Return [x, y] of the center of cell containing provided text 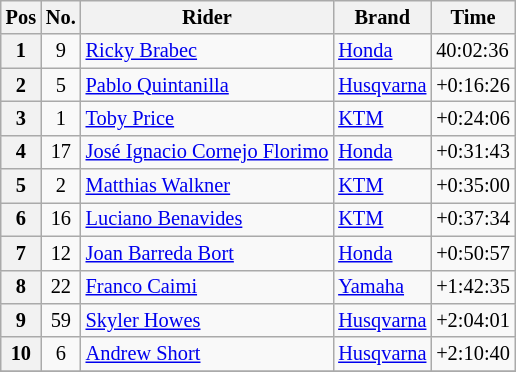
12 [61, 253]
+2:04:01 [472, 320]
Rider [208, 17]
+0:37:34 [472, 219]
17 [61, 152]
3 [21, 118]
+0:16:26 [472, 85]
Toby Price [208, 118]
José Ignacio Cornejo Florimo [208, 152]
Matthias Walkner [208, 186]
+0:50:57 [472, 253]
No. [61, 17]
Andrew Short [208, 354]
Luciano Benavides [208, 219]
59 [61, 320]
10 [21, 354]
Pablo Quintanilla [208, 85]
Franco Caimi [208, 287]
Pos [21, 17]
8 [21, 287]
+1:42:35 [472, 287]
Joan Barreda Bort [208, 253]
7 [21, 253]
Time [472, 17]
Brand [382, 17]
Skyler Howes [208, 320]
+0:35:00 [472, 186]
+2:10:40 [472, 354]
Yamaha [382, 287]
Ricky Brabec [208, 51]
4 [21, 152]
40:02:36 [472, 51]
16 [61, 219]
22 [61, 287]
+0:31:43 [472, 152]
+0:24:06 [472, 118]
